Find where the given text appears and provide that cell's center as [x, y] coordinate. 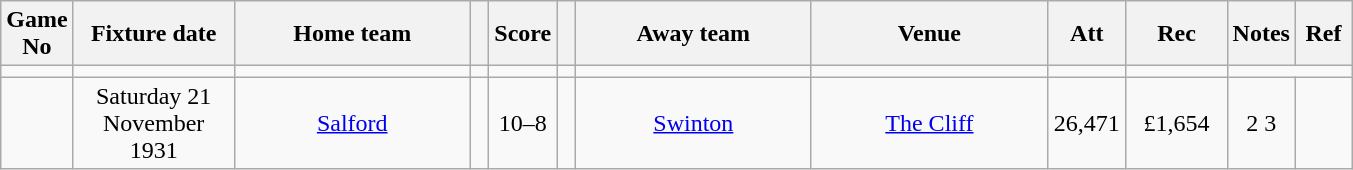
Away team [693, 34]
Swinton [693, 123]
Game No [37, 34]
Venue [929, 34]
Ref [1323, 34]
Saturday 21 November 1931 [154, 123]
Fixture date [154, 34]
2 3 [1261, 123]
26,471 [1086, 123]
10–8 [523, 123]
Att [1086, 34]
Notes [1261, 34]
Salford [352, 123]
Score [523, 34]
Rec [1176, 34]
The Cliff [929, 123]
£1,654 [1176, 123]
Home team [352, 34]
